Detect which cell encompasses the target text, then output its (X, Y) center coordinate. 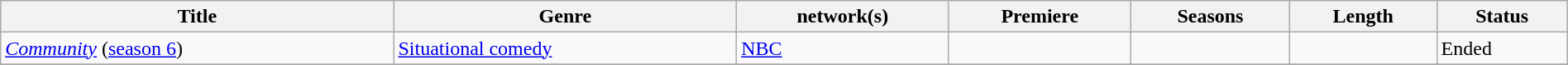
NBC (843, 48)
Genre (566, 17)
Title (197, 17)
Community (season 6) (197, 48)
Ended (1502, 48)
Length (1363, 17)
Seasons (1211, 17)
Status (1502, 17)
network(s) (843, 17)
Premiere (1040, 17)
Situational comedy (566, 48)
